Capture the cell that displays the provided text and extract its [x, y] central coordinate. 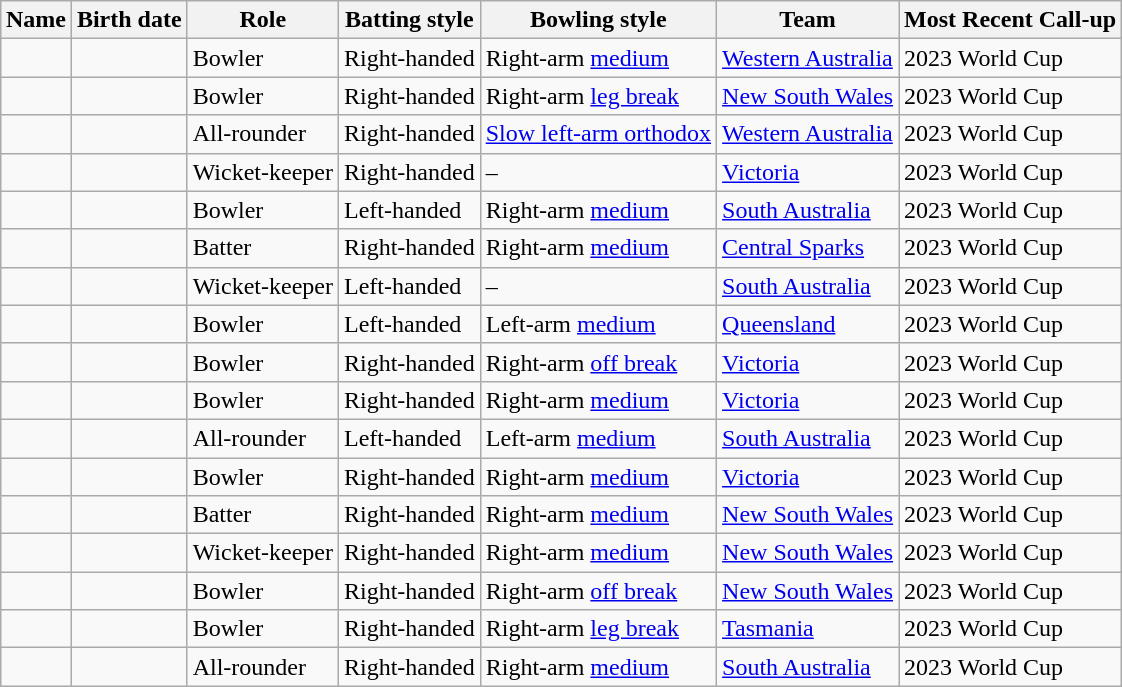
Role [262, 20]
Bowling style [598, 20]
Most Recent Call-up [1010, 20]
Tasmania [808, 629]
Queensland [808, 324]
Batting style [409, 20]
Central Sparks [808, 248]
Name [36, 20]
Slow left-arm orthodox [598, 134]
Team [808, 20]
Birth date [129, 20]
